Scan for the cell matching the given text and deliver its (x, y) coordinate at center. 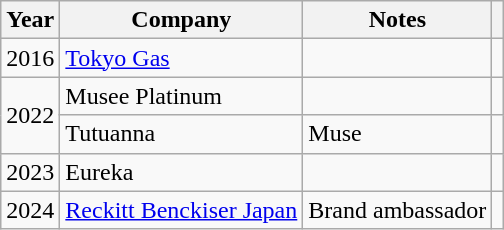
Company (182, 20)
Musee Platinum (182, 96)
2016 (30, 58)
Tutuanna (182, 134)
Muse (398, 134)
Tokyo Gas (182, 58)
2022 (30, 115)
Brand ambassador (398, 210)
Year (30, 20)
Reckitt Benckiser Japan (182, 210)
2023 (30, 172)
Notes (398, 20)
Eureka (182, 172)
2024 (30, 210)
